Pinpoint the cell where the given text exists, returning its (X, Y) midpoint coordinate. 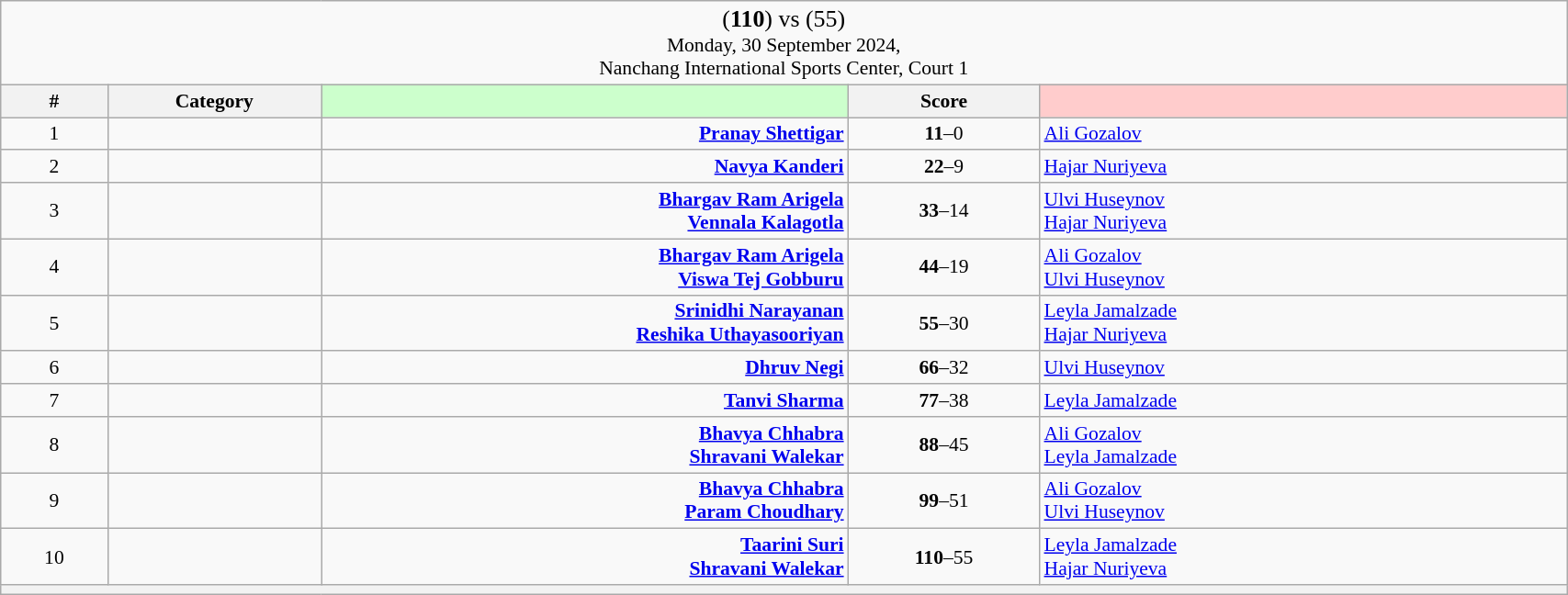
3 (54, 211)
8 (54, 444)
Bhavya Chhabra Param Choudhary (585, 501)
4 (54, 266)
Bhavya Chhabra Shravani Walekar (585, 444)
Tanvi Sharma (585, 400)
Ali Gozalov (1303, 134)
Taarini Suri Shravani Walekar (585, 556)
66–32 (944, 368)
Bhargav Ram Arigela Vennala Kalagotla (585, 211)
Ulvi Huseynov Hajar Nuriyeva (1303, 211)
22–9 (944, 167)
1 (54, 134)
77–38 (944, 400)
6 (54, 368)
33–14 (944, 211)
5 (54, 323)
Pranay Shettigar (585, 134)
Bhargav Ram Arigela Viswa Tej Gobburu (585, 266)
Ali Gozalov Leyla Jamalzade (1303, 444)
Score (944, 101)
88–45 (944, 444)
Leyla Jamalzade (1303, 400)
Category (215, 101)
10 (54, 556)
Dhruv Negi (585, 368)
55–30 (944, 323)
44–19 (944, 266)
Navya Kanderi (585, 167)
2 (54, 167)
99–51 (944, 501)
9 (54, 501)
Hajar Nuriyeva (1303, 167)
Ulvi Huseynov (1303, 368)
110–55 (944, 556)
Srinidhi Narayanan Reshika Uthayasooriyan (585, 323)
11–0 (944, 134)
# (54, 101)
(110) vs (55)Monday, 30 September 2024, Nanchang International Sports Center, Court 1 (784, 42)
7 (54, 400)
